Detect which cell encompasses the target text, then output its (X, Y) center coordinate. 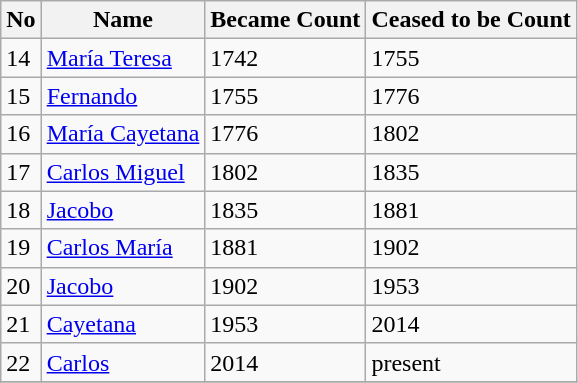
Became Count (286, 20)
Name (123, 20)
No (21, 20)
María Teresa (123, 58)
Carlos (123, 362)
present (471, 362)
20 (21, 286)
Carlos Miguel (123, 172)
15 (21, 96)
22 (21, 362)
14 (21, 58)
21 (21, 324)
19 (21, 248)
María Cayetana (123, 134)
Carlos María (123, 248)
Fernando (123, 96)
Ceased to be Count (471, 20)
1742 (286, 58)
17 (21, 172)
16 (21, 134)
Cayetana (123, 324)
18 (21, 210)
